Find where the given text appears and provide that cell's center as [x, y] coordinate. 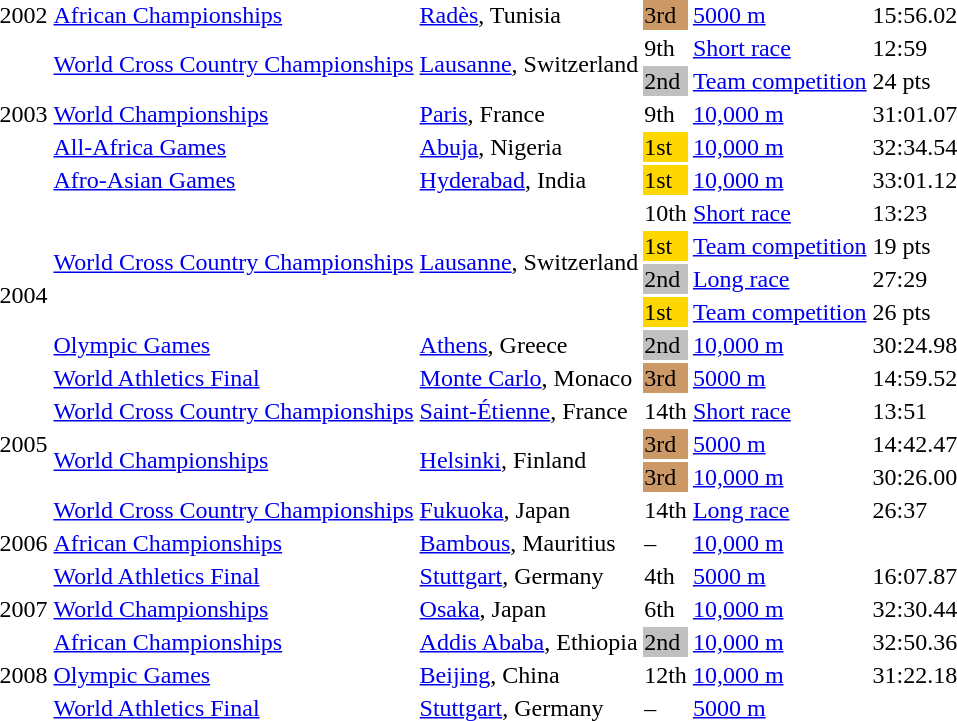
Monte Carlo, Monaco [529, 378]
Helsinki, Finland [529, 460]
Addis Ababa, Ethiopia [529, 642]
Athens, Greece [529, 345]
Bambous, Mauritius [529, 543]
12th [666, 675]
Fukuoka, Japan [529, 510]
All-Africa Games [234, 147]
Radès, Tunisia [529, 15]
Afro-Asian Games [234, 180]
Abuja, Nigeria [529, 147]
Saint-Étienne, France [529, 411]
6th [666, 609]
Hyderabad, India [529, 180]
Paris, France [529, 114]
4th [666, 576]
– [666, 543]
10th [666, 213]
Beijing, China [529, 675]
Osaka, Japan [529, 609]
Stuttgart, Germany [529, 576]
